For the text-containing cell, return its midpoint in (X, Y) coordinate format. 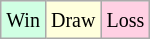
Win (24, 20)
Draw (72, 20)
Loss (126, 20)
